Extract the (X, Y) coordinate from the center of the cell holding the provided text.  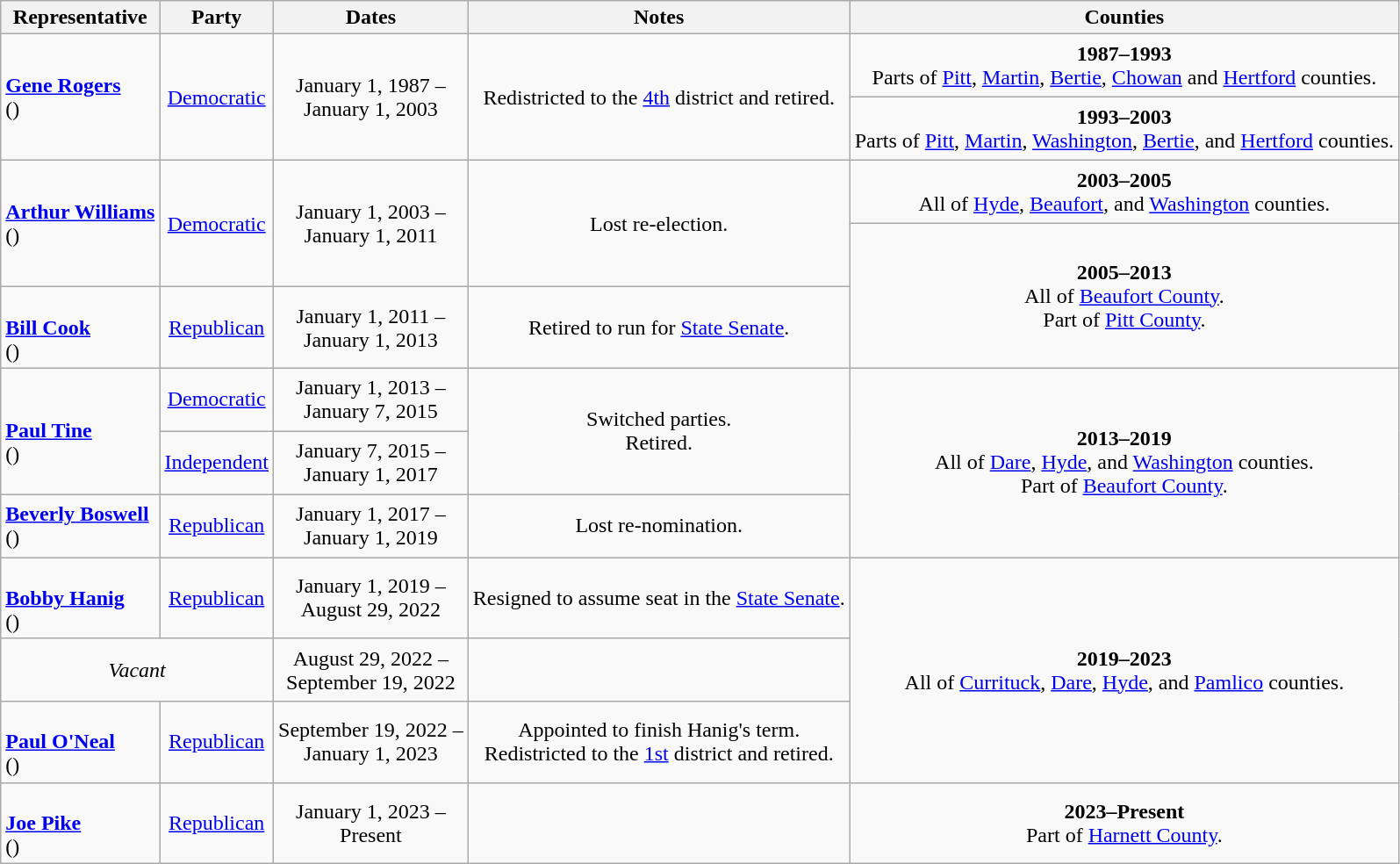
Counties (1124, 18)
2023–Present Part of Harnett County. (1124, 823)
January 1, 1987 – January 1, 2003 (371, 97)
2005–2013 All of Beaufort County. Part of Pitt County. (1124, 296)
Lost re-election. (658, 224)
Paul O'Neal() (81, 742)
Party (217, 18)
January 1, 2019 – August 29, 2022 (371, 598)
September 19, 2022 – January 1, 2023 (371, 742)
Dates (371, 18)
January 1, 2023 – Present (371, 823)
Switched parties. Retired. (658, 431)
Independent (217, 463)
2013–2019 All of Dare, Hyde, and Washington counties. Part of Beaufort County. (1124, 463)
January 1, 2011 – January 1, 2013 (371, 328)
Vacant (137, 670)
2019–2023 All of Currituck, Dare, Hyde, and Pamlico counties. (1124, 670)
Beverly Boswell() (81, 526)
Appointed to finish Hanig's term. Redistricted to the 1st district and retired. (658, 742)
Representative (81, 18)
1993–2003 Parts of Pitt, Martin, Washington, Bertie, and Hertford counties. (1124, 129)
Paul Tine() (81, 431)
January 7, 2015 – January 1, 2017 (371, 463)
Joe Pike() (81, 823)
2003–2005 All of Hyde, Beaufort, and Washington counties. (1124, 192)
Arthur Williams() (81, 224)
January 1, 2013 – January 7, 2015 (371, 400)
Bobby Hanig() (81, 598)
August 29, 2022 – September 19, 2022 (371, 670)
January 1, 2003 – January 1, 2011 (371, 224)
1987–1993 Parts of Pitt, Martin, Bertie, Chowan and Hertford counties. (1124, 66)
Resigned to assume seat in the State Senate. (658, 598)
Redistricted to the 4th district and retired. (658, 97)
Bill Cook() (81, 328)
January 1, 2017 – January 1, 2019 (371, 526)
Retired to run for State Senate. (658, 328)
Gene Rogers() (81, 97)
Notes (658, 18)
Lost re-nomination. (658, 526)
